Return (X, Y) of the center of cell containing provided text 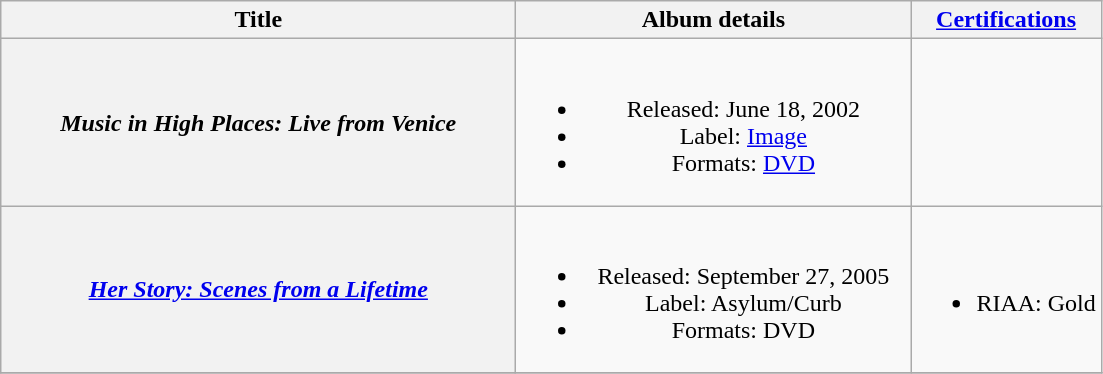
RIAA: Gold (1006, 290)
Album details (714, 20)
Title (258, 20)
Music in High Places: Live from Venice (258, 122)
Certifications (1006, 20)
Released: September 27, 2005Label: Asylum/CurbFormats: DVD (714, 290)
Her Story: Scenes from a Lifetime (258, 290)
Released: June 18, 2002Label: ImageFormats: DVD (714, 122)
